Pinpoint the cell where the given text exists, returning its (x, y) midpoint coordinate. 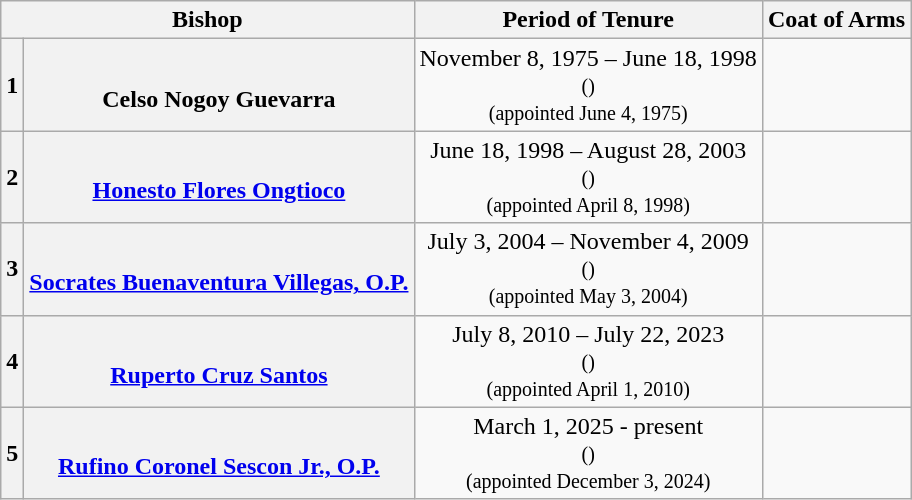
Celso Nogoy Guevarra (219, 85)
1 (12, 85)
Coat of Arms (836, 20)
Bishop (208, 20)
Rufino Coronel Sescon Jr., O.P. (219, 453)
4 (12, 361)
March 1, 2025 - present () (appointed December 3, 2024) (588, 453)
2 (12, 177)
Ruperto Cruz Santos (219, 361)
3 (12, 269)
Honesto Flores Ongtioco (219, 177)
June 18, 1998 – August 28, 2003 () (appointed April 8, 1998) (588, 177)
5 (12, 453)
July 8, 2010 – July 22, 2023 () (appointed April 1, 2010) (588, 361)
November 8, 1975 – June 18, 1998 () (appointed June 4, 1975) (588, 85)
Period of Tenure (588, 20)
Socrates Buenaventura Villegas, O.P. (219, 269)
July 3, 2004 – November 4, 2009 () (appointed May 3, 2004) (588, 269)
